Return the (x, y) coordinate for the center point of the cell that contains the specified text.  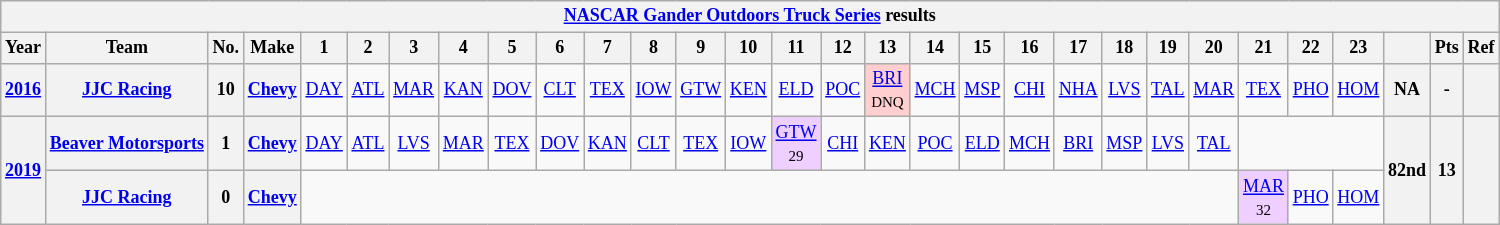
MAR32 (1264, 197)
- (1446, 90)
6 (560, 48)
NHA (1078, 90)
4 (463, 48)
82nd (1408, 170)
18 (1124, 48)
GTW (701, 90)
23 (1358, 48)
NA (1408, 90)
22 (1310, 48)
14 (935, 48)
20 (1214, 48)
2016 (24, 90)
Pts (1446, 48)
21 (1264, 48)
5 (512, 48)
BRIDNQ (888, 90)
0 (226, 197)
17 (1078, 48)
11 (796, 48)
Year (24, 48)
19 (1168, 48)
3 (414, 48)
Make (272, 48)
Ref (1481, 48)
8 (654, 48)
9 (701, 48)
16 (1030, 48)
2019 (24, 170)
7 (608, 48)
No. (226, 48)
15 (982, 48)
NASCAR Gander Outdoors Truck Series results (750, 16)
Team (126, 48)
BRI (1078, 144)
GTW29 (796, 144)
Beaver Motorsports (126, 144)
2 (368, 48)
12 (843, 48)
